Detect which cell encompasses the target text, then output its [X, Y] center coordinate. 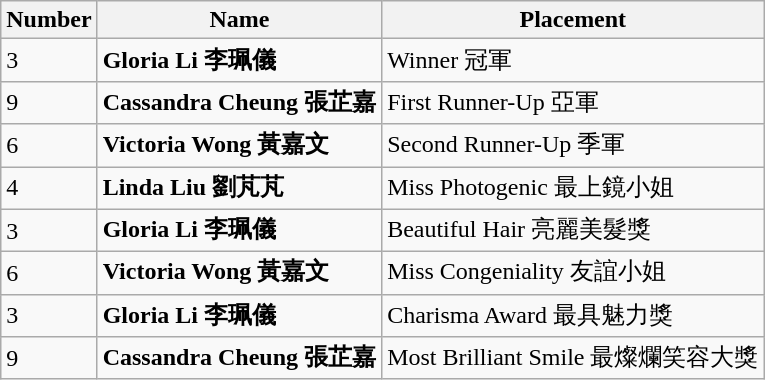
First Runner-Up 亞軍 [573, 102]
Placement [573, 20]
Number [49, 20]
Name [239, 20]
Winner 冠軍 [573, 60]
Second Runner-Up 季軍 [573, 146]
Charisma Award 最具魅力獎 [573, 316]
Miss Photogenic 最上鏡小姐 [573, 188]
Linda Liu 劉芃芃 [239, 188]
Most Brilliant Smile 最燦爛笑容大獎 [573, 358]
4 [49, 188]
Miss Congeniality 友誼小姐 [573, 274]
Beautiful Hair 亮麗美髮獎 [573, 230]
